Scan for the cell matching the given text and deliver its (X, Y) coordinate at center. 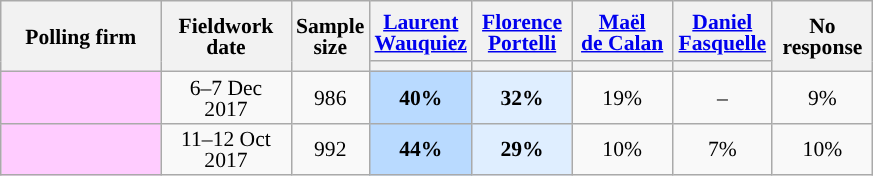
6–7 Dec 2017 (226, 97)
Samplesize (330, 36)
Daniel Fasquelle (722, 31)
Laurent Wauquiez (420, 31)
No response (822, 36)
Maëlde Calan (622, 31)
40% (420, 97)
Polling firm (81, 36)
11–12 Oct 2017 (226, 149)
44% (420, 149)
7% (722, 149)
Florence Portelli (522, 31)
19% (622, 97)
Fieldwork date (226, 36)
986 (330, 97)
992 (330, 149)
– (722, 97)
32% (522, 97)
29% (522, 149)
9% (822, 97)
